Pinpoint the cell where the given text exists, returning its [x, y] midpoint coordinate. 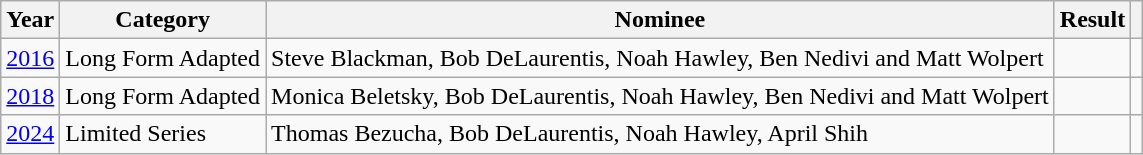
Year [30, 20]
Category [163, 20]
2018 [30, 96]
2024 [30, 134]
Result [1092, 20]
Monica Beletsky, Bob DeLaurentis, Noah Hawley, Ben Nedivi and Matt Wolpert [660, 96]
Thomas Bezucha, Bob DeLaurentis, Noah Hawley, April Shih [660, 134]
2016 [30, 58]
Nominee [660, 20]
Limited Series [163, 134]
Steve Blackman, Bob DeLaurentis, Noah Hawley, Ben Nedivi and Matt Wolpert [660, 58]
